Output the (X, Y) coordinate of the center of the cell containing the given text.  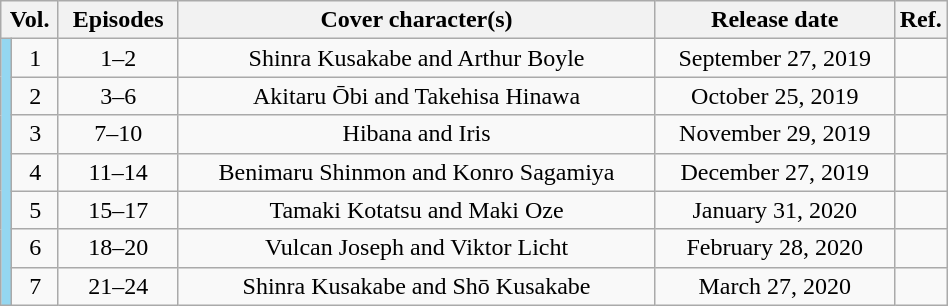
Ref. (920, 20)
5 (36, 210)
15–17 (118, 210)
January 31, 2020 (774, 210)
October 25, 2019 (774, 96)
7–10 (118, 134)
Benimaru Shinmon and Konro Sagamiya (416, 172)
November 29, 2019 (774, 134)
Vulcan Joseph and Viktor Licht (416, 248)
11–14 (118, 172)
February 28, 2020 (774, 248)
Release date (774, 20)
Cover character(s) (416, 20)
Tamaki Kotatsu and Maki Oze (416, 210)
Vol. (30, 20)
7 (36, 286)
18–20 (118, 248)
21–24 (118, 286)
3 (36, 134)
6 (36, 248)
3–6 (118, 96)
1–2 (118, 58)
Shinra Kusakabe and Shō Kusakabe (416, 286)
Akitaru Ōbi and Takehisa Hinawa (416, 96)
2 (36, 96)
Shinra Kusakabe and Arthur Boyle (416, 58)
Hibana and Iris (416, 134)
September 27, 2019 (774, 58)
March 27, 2020 (774, 286)
1 (36, 58)
December 27, 2019 (774, 172)
4 (36, 172)
Episodes (118, 20)
